Locate the cell with the specified text and output its [X, Y] center coordinate. 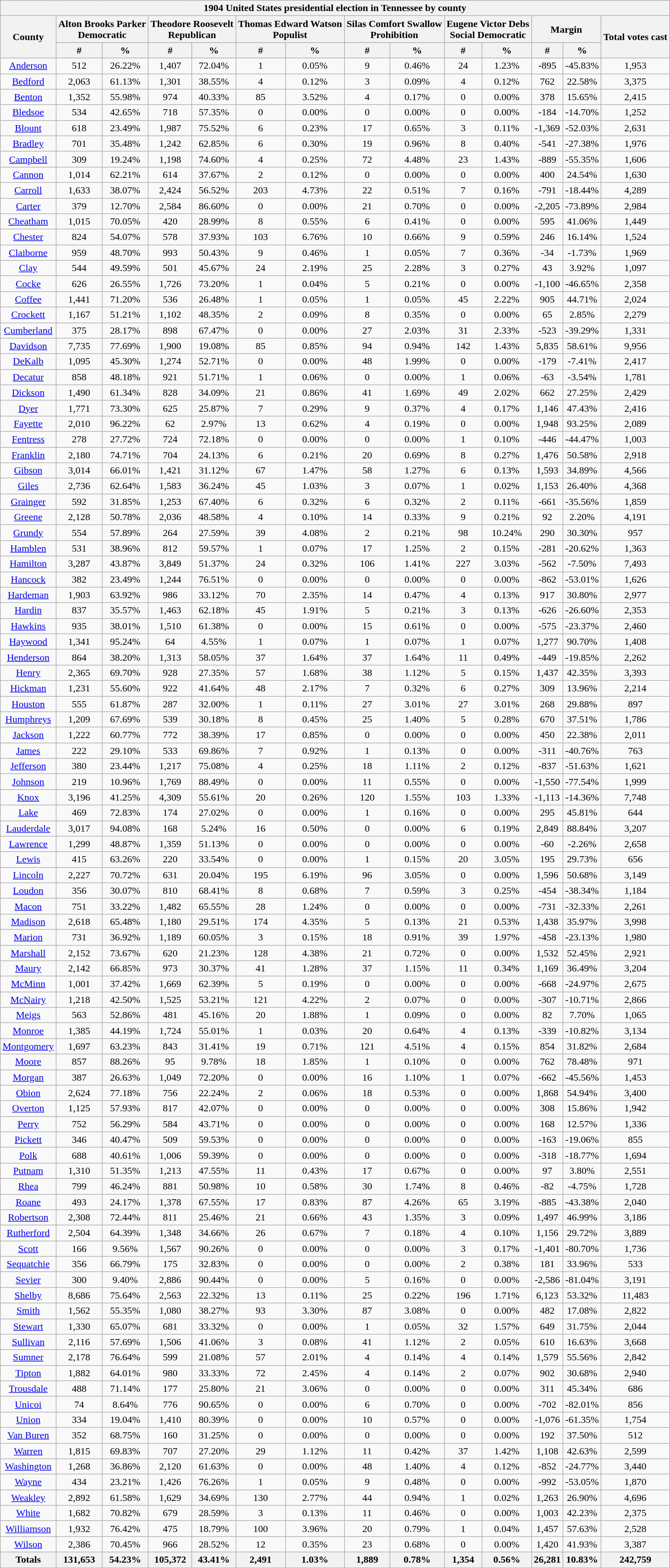
2,036 [170, 517]
33.22% [125, 906]
1,593 [547, 471]
670 [547, 720]
2.02% [507, 393]
Hawkins [28, 626]
1,222 [79, 735]
2,386 [79, 1544]
36.24% [214, 486]
Hamilton [28, 564]
1,156 [547, 1233]
27.02% [214, 813]
Cannon [28, 175]
346 [79, 1140]
-27.38% [582, 144]
42.50% [125, 1000]
35.97% [582, 922]
1,969 [636, 253]
-7.41% [582, 361]
311 [547, 1389]
36.92% [125, 937]
2,842 [636, 1357]
11,483 [636, 1295]
Houston [28, 704]
-1,113 [547, 797]
26.48% [214, 299]
59.53% [214, 1140]
25.46% [214, 1218]
29.51% [214, 922]
75.64% [125, 1295]
47.55% [214, 1171]
32.83% [214, 1264]
15 [367, 626]
James [28, 751]
20.04% [214, 875]
35.57% [125, 610]
-32.33% [582, 906]
48.18% [125, 377]
30 [367, 1186]
-82.01% [582, 1404]
595 [547, 222]
1.69% [417, 393]
626 [79, 284]
58.61% [582, 346]
Coffee [28, 299]
4.51% [417, 1046]
24.17% [125, 1202]
1,900 [170, 346]
751 [79, 906]
-458 [547, 937]
2,866 [636, 1000]
142 [463, 346]
Bledsoe [28, 112]
1,453 [636, 1077]
610 [547, 1342]
1,198 [170, 159]
1,987 [170, 128]
4,566 [636, 471]
1.15% [417, 969]
Washington [28, 1467]
1,253 [170, 502]
855 [636, 1140]
2,375 [636, 1513]
475 [170, 1529]
-82 [547, 1186]
57.93% [125, 1108]
28.52% [214, 1544]
-454 [547, 891]
42.23% [582, 1513]
Bedford [28, 81]
30.07% [125, 891]
Grainger [28, 502]
986 [170, 595]
0.28% [507, 720]
1,621 [636, 766]
30.68% [582, 1373]
45.16% [214, 1015]
-791 [547, 190]
-1,550 [547, 782]
378 [547, 97]
1,976 [636, 144]
1,102 [170, 315]
1.28% [315, 969]
53.21% [214, 1000]
1,244 [170, 579]
2,261 [636, 906]
Benton [28, 97]
1,426 [170, 1482]
0.65% [417, 128]
-51.63% [582, 766]
1.99% [417, 361]
-1,076 [547, 1420]
0.61% [417, 626]
70.82% [125, 1513]
Cumberland [28, 330]
1,407 [170, 66]
88.26% [125, 1062]
3,207 [636, 828]
-281 [547, 548]
4.55% [214, 642]
3.03% [507, 564]
4,289 [636, 190]
12.70% [125, 206]
65.55% [214, 906]
52.45% [582, 953]
554 [79, 533]
48.35% [214, 315]
1,331 [636, 330]
9.78% [214, 1062]
10.24% [507, 533]
864 [79, 657]
35.48% [125, 144]
67 [260, 471]
60.05% [214, 937]
22.58% [582, 81]
-61.35% [582, 1420]
1,218 [79, 1000]
1,184 [636, 891]
2,675 [636, 984]
2,227 [79, 875]
3.19% [507, 1202]
752 [79, 1124]
Hamblen [28, 548]
Polk [28, 1155]
Hancock [28, 579]
-19.85% [582, 657]
2,358 [636, 284]
905 [547, 299]
Thomas Edward WatsonPopulist [290, 29]
Total votes cast [636, 37]
897 [636, 704]
54.94% [582, 1093]
843 [170, 1046]
Campbell [28, 159]
656 [636, 859]
37.42% [125, 984]
1,385 [79, 1031]
1,724 [170, 1031]
-77.54% [582, 782]
Weakley [28, 1498]
382 [79, 579]
2,563 [170, 1295]
-1.73% [582, 253]
917 [547, 595]
0.96% [417, 144]
1,490 [79, 393]
1,336 [636, 1124]
2.35% [315, 595]
-46.65% [582, 284]
1,420 [547, 1544]
1,476 [547, 455]
7.70% [582, 1015]
0.64% [417, 1031]
701 [79, 144]
1,146 [547, 408]
Rutherford [28, 1233]
620 [170, 953]
420 [170, 222]
1,497 [547, 1218]
1,167 [79, 315]
1,532 [547, 953]
0.50% [315, 828]
90.26% [214, 1249]
Lauderdale [28, 828]
959 [79, 253]
957 [636, 533]
2,849 [547, 828]
2,180 [79, 455]
4,368 [636, 486]
43.41% [214, 1560]
31.41% [214, 1046]
77.18% [125, 1093]
1,108 [547, 1451]
837 [79, 610]
Totals [28, 1560]
Hickman [28, 688]
90.70% [582, 642]
72.04% [214, 66]
Silas Comfort SwallowProhibition [394, 29]
536 [170, 299]
980 [170, 1373]
1.27% [417, 471]
Robertson [28, 1218]
488 [79, 1389]
Carter [28, 206]
1,463 [170, 610]
-163 [547, 1140]
-307 [547, 1000]
23.21% [125, 1482]
Loudon [28, 891]
935 [79, 626]
Theodore RooseveltRepublican [192, 29]
4.48% [417, 159]
McMinn [28, 984]
-14.36% [582, 797]
1,903 [79, 595]
-35.56% [582, 502]
Overton [28, 1108]
98 [463, 533]
631 [170, 875]
42.35% [582, 673]
1,080 [170, 1311]
53.32% [582, 1295]
2.33% [507, 330]
-3.54% [582, 377]
400 [547, 175]
50.58% [582, 455]
88.84% [582, 828]
1,153 [547, 486]
4,696 [636, 1498]
724 [170, 439]
Marshall [28, 953]
679 [170, 1513]
92 [547, 517]
9.56% [125, 1249]
246 [547, 237]
66.85% [125, 969]
2,214 [636, 688]
68.41% [214, 891]
75.52% [214, 128]
-318 [547, 1155]
3.06% [315, 1389]
2,044 [636, 1326]
222 [79, 751]
Gibson [28, 471]
61.38% [214, 626]
-885 [547, 1202]
1,006 [170, 1155]
-668 [547, 984]
902 [547, 1373]
44.19% [125, 1031]
29.10% [125, 751]
Giles [28, 486]
2,504 [79, 1233]
1,449 [636, 222]
-662 [547, 1077]
57.89% [125, 533]
41.93% [582, 1544]
Davidson [28, 346]
-4.75% [582, 1186]
707 [170, 1451]
811 [170, 1218]
1.25% [417, 548]
Lewis [28, 859]
3,387 [636, 1544]
94 [367, 346]
1,421 [170, 471]
Wilson [28, 1544]
-1,100 [547, 284]
Smith [28, 1311]
160 [170, 1435]
0.41% [417, 222]
51.35% [125, 1171]
776 [170, 1404]
24.13% [214, 455]
22.38% [582, 735]
2,631 [636, 128]
2.19% [315, 268]
18.79% [214, 1529]
Dyer [28, 408]
1,633 [79, 190]
Alton Brooks ParkerDemocratic [102, 29]
1,408 [636, 642]
1,001 [79, 984]
Meigs [28, 1015]
1,410 [170, 1420]
50.98% [214, 1186]
0.83% [315, 1202]
3,287 [79, 564]
2.77% [315, 1498]
30.30% [582, 533]
29 [260, 1451]
44 [367, 1498]
21.08% [214, 1357]
1,506 [170, 1342]
Henry [28, 673]
1,065 [636, 1015]
-626 [547, 610]
3,400 [636, 1093]
McNairy [28, 1000]
973 [170, 969]
Cocke [28, 284]
1,942 [636, 1108]
1,815 [79, 1451]
43.87% [125, 564]
-80.70% [582, 1249]
-73.89% [582, 206]
Decatur [28, 377]
97 [547, 1171]
71.20% [125, 299]
-38.34% [582, 891]
0.40% [507, 144]
763 [636, 751]
1,209 [79, 720]
817 [170, 1108]
10.96% [125, 782]
73.67% [125, 953]
86.60% [214, 206]
61.13% [125, 81]
-731 [547, 906]
22 [367, 190]
0.18% [417, 1233]
1,596 [547, 875]
55.61% [214, 797]
1.35% [417, 1218]
2,684 [636, 1046]
4,309 [170, 797]
1.47% [315, 471]
415 [79, 859]
0.56% [507, 1560]
704 [170, 455]
3,440 [636, 1467]
4.08% [315, 533]
22.32% [214, 1295]
-862 [547, 579]
Greene [28, 517]
0.71% [315, 1046]
42.63% [582, 1451]
34.69% [214, 1498]
0.49% [507, 657]
3,998 [636, 922]
78.48% [582, 1062]
71.14% [125, 1389]
2,528 [636, 1529]
59.39% [214, 1155]
2.45% [315, 1373]
0.69% [417, 455]
1,669 [170, 984]
38.39% [214, 735]
67.55% [214, 1202]
19.24% [125, 159]
25.80% [214, 1389]
2.28% [417, 268]
1,438 [547, 922]
592 [79, 502]
2,491 [260, 1560]
6.19% [315, 875]
2,152 [79, 953]
26,281 [547, 1560]
17.08% [582, 1311]
3,668 [636, 1342]
-43.38% [582, 1202]
1.10% [417, 1077]
974 [170, 97]
Anderson [28, 66]
220 [170, 859]
2,736 [79, 486]
756 [170, 1093]
120 [367, 797]
4.35% [315, 922]
1.41% [417, 564]
34.89% [582, 471]
-60 [547, 844]
-1,401 [547, 1249]
2,551 [636, 1171]
38.07% [125, 190]
33.96% [582, 1264]
-852 [547, 1467]
Scott [28, 1249]
82 [547, 1015]
106 [367, 564]
1,870 [636, 1482]
0.43% [315, 1171]
60.77% [125, 735]
1,213 [170, 1171]
57.69% [125, 1342]
Chester [28, 237]
34.66% [214, 1233]
26 [260, 1233]
Claiborne [28, 253]
1,457 [547, 1529]
Jackson [28, 735]
1,769 [170, 782]
DeKalb [28, 361]
-81.04% [582, 1280]
26.63% [125, 1077]
0.26% [315, 797]
100 [260, 1529]
1,868 [547, 1093]
Knox [28, 797]
-44.47% [582, 439]
40.33% [214, 97]
2,308 [79, 1218]
2,262 [636, 657]
1,301 [170, 81]
1.24% [315, 906]
26.22% [125, 66]
33.12% [214, 595]
1,378 [170, 1202]
1,125 [79, 1108]
-40.76% [582, 751]
1,352 [79, 97]
-26.60% [582, 610]
96.22% [125, 424]
1,953 [636, 66]
27.59% [214, 533]
1,980 [636, 937]
52.71% [214, 361]
662 [547, 393]
1,095 [79, 361]
Grundy [28, 533]
67.69% [125, 720]
1,015 [79, 222]
Dickson [28, 393]
1,736 [636, 1249]
1,274 [170, 361]
69.70% [125, 673]
539 [170, 720]
0.79% [417, 1529]
63.92% [125, 595]
2,353 [636, 610]
4.26% [417, 1202]
93.25% [582, 424]
1,882 [79, 1373]
2,089 [636, 424]
Fayette [28, 424]
29.72% [582, 1233]
-63 [547, 377]
-52.03% [582, 128]
993 [170, 253]
15.65% [582, 97]
584 [170, 1124]
227 [463, 564]
26.55% [125, 284]
24.54% [582, 175]
1.91% [315, 610]
Johnson [28, 782]
1,348 [170, 1233]
-45.83% [582, 66]
33.33% [214, 1373]
0.29% [315, 408]
219 [79, 782]
3,017 [79, 828]
482 [547, 1311]
55.98% [125, 97]
828 [170, 393]
264 [170, 533]
7,735 [79, 346]
Humphreys [28, 720]
0.58% [315, 1186]
-24.97% [582, 984]
1,313 [170, 657]
Carroll [28, 190]
-23.37% [582, 626]
3,134 [636, 1031]
28.59% [214, 1513]
28.17% [125, 330]
30.80% [582, 595]
46.99% [582, 1218]
9,956 [636, 346]
27.35% [214, 673]
308 [547, 1108]
48.70% [125, 253]
Van Buren [28, 1435]
Lake [28, 813]
2.01% [315, 1357]
Williamson [28, 1529]
2,024 [636, 299]
72.44% [125, 1218]
Monroe [28, 1031]
858 [79, 377]
88.49% [214, 782]
1,049 [170, 1077]
334 [79, 1420]
68.75% [125, 1435]
33.54% [214, 859]
599 [170, 1357]
1,524 [636, 237]
49.59% [125, 268]
Hardeman [28, 595]
1904 United States presidential election in Tennessee by county [335, 8]
-10.71% [582, 1000]
8,686 [79, 1295]
52.86% [125, 1015]
32 [463, 1326]
-55.35% [582, 159]
1,299 [79, 844]
50.68% [582, 875]
0.86% [315, 393]
731 [79, 937]
-34 [547, 253]
1,567 [170, 1249]
County [28, 37]
62.18% [214, 610]
Henderson [28, 657]
1,510 [170, 626]
2,279 [636, 315]
1,252 [636, 112]
2.97% [214, 424]
31.12% [214, 471]
29.88% [582, 704]
15.86% [582, 1108]
65.07% [125, 1326]
856 [636, 1404]
76.42% [125, 1529]
16.63% [582, 1342]
1,217 [170, 766]
2,460 [636, 626]
-179 [547, 361]
2,424 [170, 190]
28.99% [214, 222]
3,393 [636, 673]
1,629 [170, 1498]
3,191 [636, 1280]
9.40% [125, 1280]
5.24% [214, 828]
0.30% [315, 144]
1.42% [507, 1451]
509 [170, 1140]
Sullivan [28, 1342]
0.08% [315, 1342]
26.40% [582, 486]
1,231 [79, 688]
-311 [547, 751]
3.92% [582, 268]
Jefferson [28, 766]
1,330 [79, 1326]
1,097 [636, 268]
48.87% [125, 844]
4,191 [636, 517]
13.96% [582, 688]
2,429 [636, 393]
-14.70% [582, 112]
51.21% [125, 315]
4.22% [315, 1000]
Rhea [28, 1186]
-23.13% [582, 937]
49 [463, 393]
Sumner [28, 1357]
-18.77% [582, 1155]
2,120 [170, 1467]
1.23% [507, 66]
0.51% [417, 190]
555 [79, 704]
Roane [28, 1202]
Wayne [28, 1482]
3.52% [315, 97]
295 [547, 813]
Moore [28, 1062]
772 [170, 735]
-39.29% [582, 330]
Marion [28, 937]
966 [170, 1544]
12.57% [582, 1124]
3.80% [582, 1171]
857 [79, 1062]
70 [260, 595]
287 [170, 704]
1,781 [636, 377]
95.24% [125, 642]
2.20% [582, 517]
36.86% [125, 1467]
718 [170, 112]
614 [170, 175]
1,889 [367, 1560]
-446 [547, 439]
0.48% [417, 1482]
2,977 [636, 595]
898 [170, 330]
2,142 [79, 969]
Franklin [28, 455]
3,849 [170, 564]
Union [28, 1420]
Lincoln [28, 875]
290 [547, 533]
0.38% [507, 1264]
-2,586 [547, 1280]
2,984 [636, 206]
54.07% [125, 237]
76.64% [125, 1357]
1,728 [636, 1186]
76.26% [214, 1482]
563 [79, 1015]
2,822 [636, 1311]
644 [636, 813]
58.05% [214, 657]
-449 [547, 657]
61.58% [125, 1498]
Morgan [28, 1077]
618 [79, 128]
0.91% [417, 937]
38.96% [125, 548]
2,010 [79, 424]
93 [260, 1311]
42.65% [125, 112]
75.08% [214, 766]
56.52% [214, 190]
0.42% [417, 1451]
2,584 [170, 206]
1.57% [507, 1326]
26.90% [582, 1498]
-702 [547, 1404]
2,040 [636, 1202]
1.97% [507, 937]
-53.01% [582, 579]
434 [79, 1482]
-45.56% [582, 1077]
33.32% [214, 1326]
1,999 [636, 782]
55.01% [214, 1031]
72.83% [125, 813]
31 [463, 330]
54.23% [125, 1560]
1,694 [636, 1155]
Maury [28, 969]
681 [170, 1326]
2.85% [582, 315]
37.50% [582, 1435]
177 [170, 1389]
1,583 [170, 486]
7,748 [636, 797]
16.14% [582, 237]
0.92% [315, 751]
3,149 [636, 875]
Cheatham [28, 222]
32.00% [214, 704]
36.49% [582, 969]
1,169 [547, 969]
45.81% [582, 813]
31.25% [214, 1435]
27.20% [214, 1451]
42.07% [214, 1108]
74.60% [214, 159]
192 [547, 1435]
31.75% [582, 1326]
34.09% [214, 393]
1,525 [170, 1000]
881 [170, 1186]
-339 [547, 1031]
1,363 [636, 548]
0.62% [315, 424]
1,014 [79, 175]
61.34% [125, 393]
922 [170, 688]
37.51% [582, 720]
50.78% [125, 517]
Lawrence [28, 844]
7,493 [636, 564]
2,921 [636, 953]
481 [170, 1015]
2,599 [636, 1451]
2,417 [636, 361]
70.05% [125, 222]
-7.50% [582, 564]
1.71% [507, 1295]
63.23% [125, 1046]
1,310 [79, 1171]
10.83% [582, 1560]
3,889 [636, 1233]
45.67% [214, 268]
203 [260, 190]
0.37% [417, 408]
2.03% [417, 330]
1,682 [79, 1513]
3,186 [636, 1218]
1,242 [170, 144]
3.08% [417, 1311]
971 [636, 1062]
29.73% [582, 859]
45.34% [582, 1389]
493 [79, 1202]
44.71% [582, 299]
27.25% [582, 393]
23.44% [125, 766]
70.72% [125, 875]
6.76% [315, 237]
51.13% [214, 844]
1,359 [170, 844]
Shelby [28, 1295]
379 [79, 206]
38.20% [125, 657]
1,606 [636, 159]
47.43% [582, 408]
Bradley [28, 144]
Haywood [28, 642]
30.18% [214, 720]
128 [260, 953]
-184 [547, 112]
73.20% [214, 284]
688 [79, 1155]
70.45% [125, 1544]
Sequatchie [28, 1264]
531 [79, 548]
62 [170, 424]
1,189 [170, 937]
38.01% [125, 626]
3,204 [636, 969]
12 [260, 1544]
Eugene Victor DebsSocial Democratic [488, 29]
-661 [547, 502]
90.65% [214, 1404]
268 [547, 704]
57.35% [214, 112]
55.35% [125, 1311]
-19.06% [582, 1140]
21.23% [214, 953]
-837 [547, 766]
2.22% [507, 299]
22.24% [214, 1093]
38 [367, 673]
64 [170, 642]
51.37% [214, 564]
-53.05% [582, 1482]
4.38% [315, 953]
62.39% [214, 984]
Macon [28, 906]
-562 [547, 564]
1.88% [315, 1015]
Pickett [28, 1140]
1,341 [79, 642]
-889 [547, 159]
2,011 [636, 735]
854 [547, 1046]
Hardin [28, 610]
1,562 [79, 1311]
-24.77% [582, 1467]
62.64% [125, 486]
2,415 [636, 97]
94.08% [125, 828]
Margin [566, 29]
Putnam [28, 1171]
76.51% [214, 579]
72.18% [214, 439]
67.40% [214, 502]
19.08% [214, 346]
1,579 [547, 1357]
131,653 [79, 1560]
Trousdale [28, 1389]
1,932 [79, 1529]
8.64% [125, 1404]
37.67% [214, 175]
43.71% [214, 1124]
66.01% [125, 471]
51.71% [214, 377]
50.43% [214, 253]
2,618 [79, 922]
-992 [547, 1482]
2,416 [636, 408]
65.48% [125, 922]
686 [636, 1389]
-1,369 [547, 128]
105,372 [170, 1560]
1.68% [315, 673]
Montgomery [28, 1046]
19.04% [125, 1420]
90.44% [214, 1280]
67.47% [214, 330]
1.33% [507, 797]
80.39% [214, 1420]
130 [260, 1498]
74.71% [125, 455]
0.23% [315, 128]
2,940 [636, 1373]
3.30% [315, 1311]
61.87% [125, 704]
921 [170, 377]
0.47% [417, 595]
0.57% [417, 1420]
41.64% [214, 688]
38.27% [214, 1311]
64.01% [125, 1373]
Stewart [28, 1326]
62.85% [214, 144]
1,626 [636, 579]
0.34% [507, 969]
501 [170, 268]
2,116 [79, 1342]
25.87% [214, 408]
166 [79, 1249]
1,437 [547, 673]
578 [170, 237]
96 [367, 875]
824 [79, 237]
Clay [28, 268]
95 [170, 1062]
0.33% [417, 517]
1,697 [79, 1046]
38.55% [214, 81]
59.57% [214, 548]
1,354 [463, 1560]
799 [79, 1186]
41.25% [125, 797]
1,754 [636, 1420]
63.26% [125, 859]
-2.26% [582, 844]
27.72% [125, 439]
30.37% [214, 969]
64.39% [125, 1233]
810 [170, 891]
2,918 [636, 455]
56.29% [125, 1124]
Crockett [28, 315]
3.96% [315, 1529]
450 [547, 735]
Blount [28, 128]
-575 [547, 626]
4.73% [315, 190]
77.69% [125, 346]
Warren [28, 1451]
2,624 [79, 1093]
Tipton [28, 1373]
2.17% [315, 688]
62.21% [125, 175]
73.30% [125, 408]
0.72% [417, 953]
-523 [547, 330]
1,263 [547, 1498]
534 [79, 112]
-2,205 [547, 206]
469 [79, 813]
-10.82% [582, 1031]
1.74% [417, 1186]
1,180 [170, 922]
58 [367, 471]
1,786 [636, 720]
1.11% [417, 766]
Fentress [28, 439]
72.20% [214, 1077]
White [28, 1513]
1,277 [547, 642]
2,886 [170, 1280]
387 [79, 1077]
Madison [28, 922]
Unicoi [28, 1404]
1,482 [170, 906]
352 [79, 1435]
69.83% [125, 1451]
812 [170, 548]
242,759 [636, 1560]
55.60% [125, 688]
28 [260, 906]
1.55% [417, 797]
196 [463, 1295]
-541 [547, 144]
3,375 [636, 81]
31.82% [582, 1046]
37.93% [214, 237]
1.85% [315, 1062]
0.78% [417, 1560]
2,365 [79, 673]
40.47% [125, 1140]
181 [547, 1264]
1,726 [170, 284]
649 [547, 1326]
1,441 [79, 299]
278 [79, 439]
1,771 [79, 408]
3,196 [79, 797]
-18.44% [582, 190]
46.24% [125, 1186]
0.22% [417, 1295]
1,268 [79, 1467]
31.85% [125, 502]
380 [79, 766]
69.86% [214, 751]
5,835 [547, 346]
375 [79, 330]
74 [79, 1404]
625 [170, 408]
0.45% [315, 720]
928 [170, 673]
0.03% [315, 1031]
6,123 [547, 1295]
2,178 [79, 1357]
Perry [28, 1124]
2,128 [79, 517]
Obion [28, 1093]
300 [79, 1280]
45.30% [125, 361]
544 [79, 268]
Sevier [28, 1280]
66.79% [125, 1264]
61.63% [214, 1467]
2,063 [79, 81]
48.58% [214, 517]
1,859 [636, 502]
-895 [547, 66]
-20.62% [582, 548]
57.63% [582, 1529]
0.36% [507, 253]
55.56% [582, 1357]
1,948 [547, 424]
1,630 [636, 175]
2,658 [636, 844]
2,892 [79, 1498]
40.61% [125, 1155]
3,014 [79, 471]
175 [170, 1264]
